Determine the (X, Y) coordinate at the center of the cell enclosing the given text.  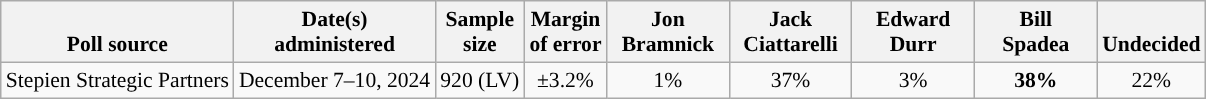
EdwardDurr (914, 32)
JonBramnick (668, 32)
December 7–10, 2024 (334, 80)
JackCiattarelli (790, 32)
Stepien Strategic Partners (118, 80)
3% (914, 80)
BillSpadea (1036, 32)
1% (668, 80)
Undecided (1151, 32)
37% (790, 80)
38% (1036, 80)
22% (1151, 80)
920 (LV) (480, 80)
Samplesize (480, 32)
Marginof error (565, 32)
Poll source (118, 32)
±3.2% (565, 80)
Date(s)administered (334, 32)
